Locate the cell with the specified text and output its [X, Y] center coordinate. 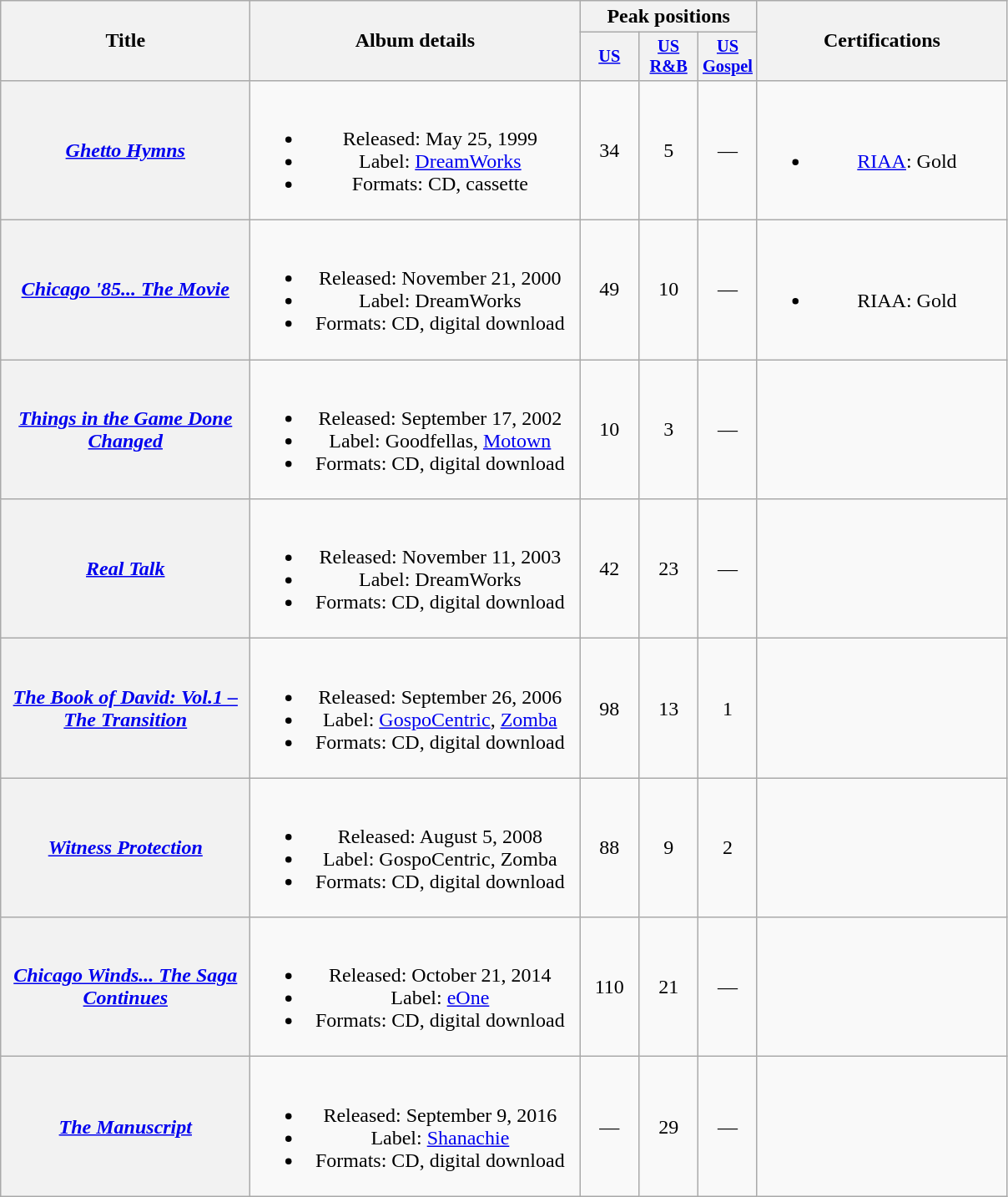
The Manuscript [125, 1127]
Released: May 25, 1999Label: DreamWorksFormats: CD, cassette [416, 150]
29 [669, 1127]
Released: September 17, 2002Label: Goodfellas, MotownFormats: CD, digital download [416, 429]
23 [669, 569]
3 [669, 429]
9 [669, 848]
13 [669, 708]
USGospel [728, 57]
49 [609, 290]
21 [669, 987]
Real Talk [125, 569]
Released: September 9, 2016Label: ShanachieFormats: CD, digital download [416, 1127]
34 [609, 150]
88 [609, 848]
110 [609, 987]
Album details [416, 41]
Things in the Game Done Changed [125, 429]
Certifications [881, 41]
Chicago '85... The Movie [125, 290]
Title [125, 41]
98 [609, 708]
Released: November 11, 2003Label: DreamWorksFormats: CD, digital download [416, 569]
Chicago Winds... The Saga Continues [125, 987]
Released: September 26, 2006Label: GospoCentric, ZombaFormats: CD, digital download [416, 708]
Peak positions [669, 17]
US [609, 57]
42 [609, 569]
5 [669, 150]
Witness Protection [125, 848]
USR&B [669, 57]
Released: November 21, 2000Label: DreamWorksFormats: CD, digital download [416, 290]
Released: August 5, 2008Label: GospoCentric, ZombaFormats: CD, digital download [416, 848]
Released: October 21, 2014Label: eOneFormats: CD, digital download [416, 987]
The Book of David: Vol.1 – The Transition [125, 708]
Ghetto Hymns [125, 150]
1 [728, 708]
2 [728, 848]
